From the cell containing the given text, extract its center point as (x, y) coordinate. 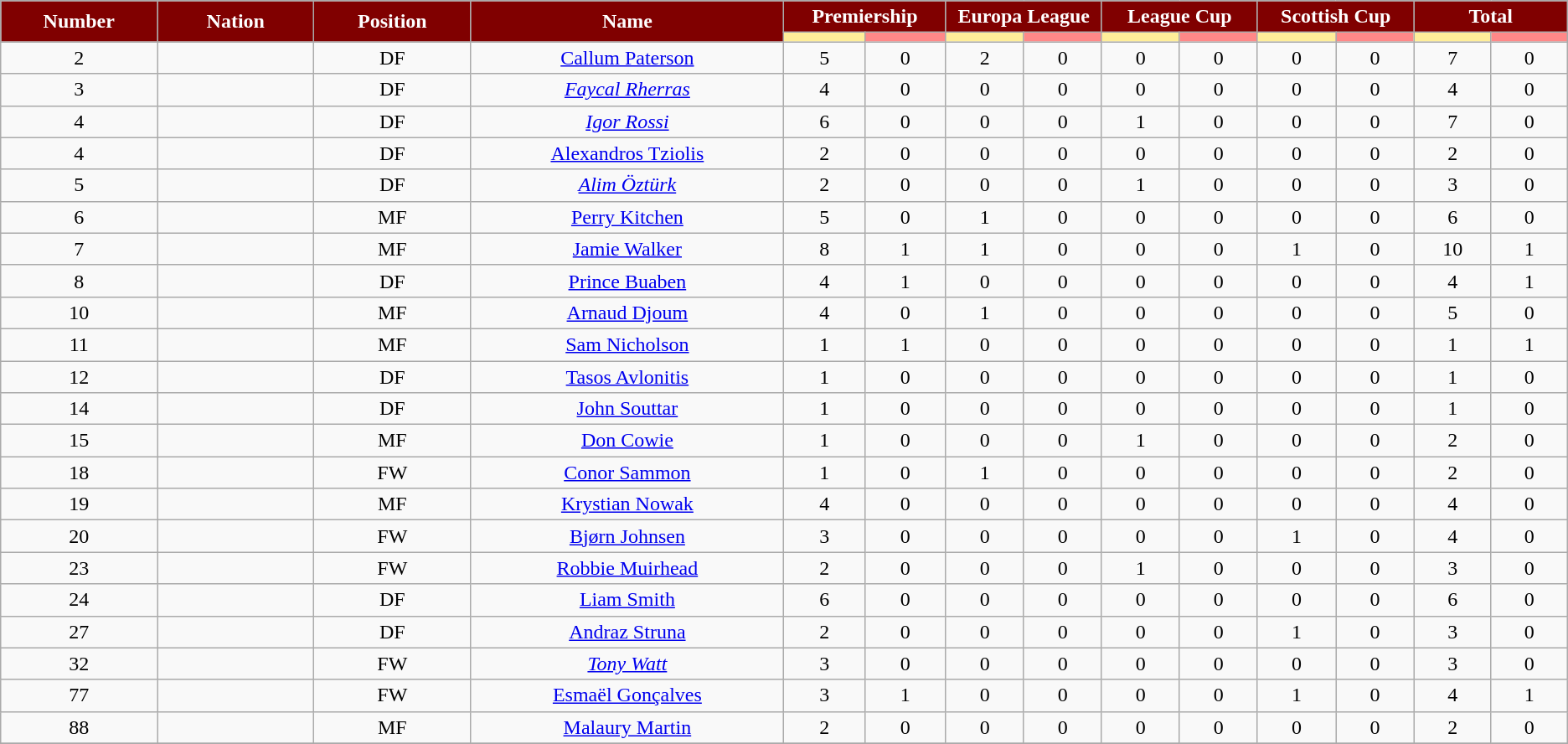
John Souttar (627, 409)
Perry Kitchen (627, 217)
Premiership (864, 17)
Malaury Martin (627, 727)
15 (79, 441)
Conor Sammon (627, 473)
Prince Buaben (627, 281)
12 (79, 376)
Don Cowie (627, 441)
Esmaël Gonçalves (627, 695)
Krystian Nowak (627, 504)
Bjørn Johnsen (627, 536)
Sam Nicholson (627, 344)
Callum Paterson (627, 58)
Robbie Muirhead (627, 568)
Scottish Cup (1335, 17)
14 (79, 409)
Igor Rossi (627, 121)
Arnaud Djoum (627, 313)
Position (392, 22)
19 (79, 504)
Total (1491, 17)
Andraz Struna (627, 632)
77 (79, 695)
Alim Öztürk (627, 185)
Liam Smith (627, 600)
Number (79, 22)
23 (79, 568)
20 (79, 536)
Faycal Rherras (627, 90)
League Cup (1179, 17)
Name (627, 22)
Tasos Avlonitis (627, 376)
32 (79, 664)
Alexandros Tziolis (627, 153)
Tony Watt (627, 664)
18 (79, 473)
Nation (236, 22)
Jamie Walker (627, 249)
24 (79, 600)
88 (79, 727)
Europa League (1024, 17)
27 (79, 632)
11 (79, 344)
